For the text-containing cell, return its midpoint in [X, Y] coordinate format. 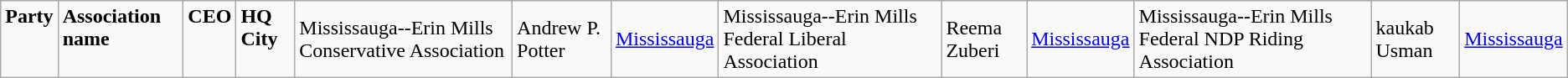
Mississauga--Erin Mills Federal Liberal Association [830, 39]
Association name [121, 39]
CEO [209, 39]
HQ City [266, 39]
Andrew P. Potter [562, 39]
Mississauga--Erin Mills Federal NDP Riding Association [1253, 39]
Mississauga--Erin Mills Conservative Association [404, 39]
Reema Zuberi [984, 39]
Party [29, 39]
kaukab Usman [1416, 39]
